Output the (x, y) coordinate of the center of the cell containing the given text.  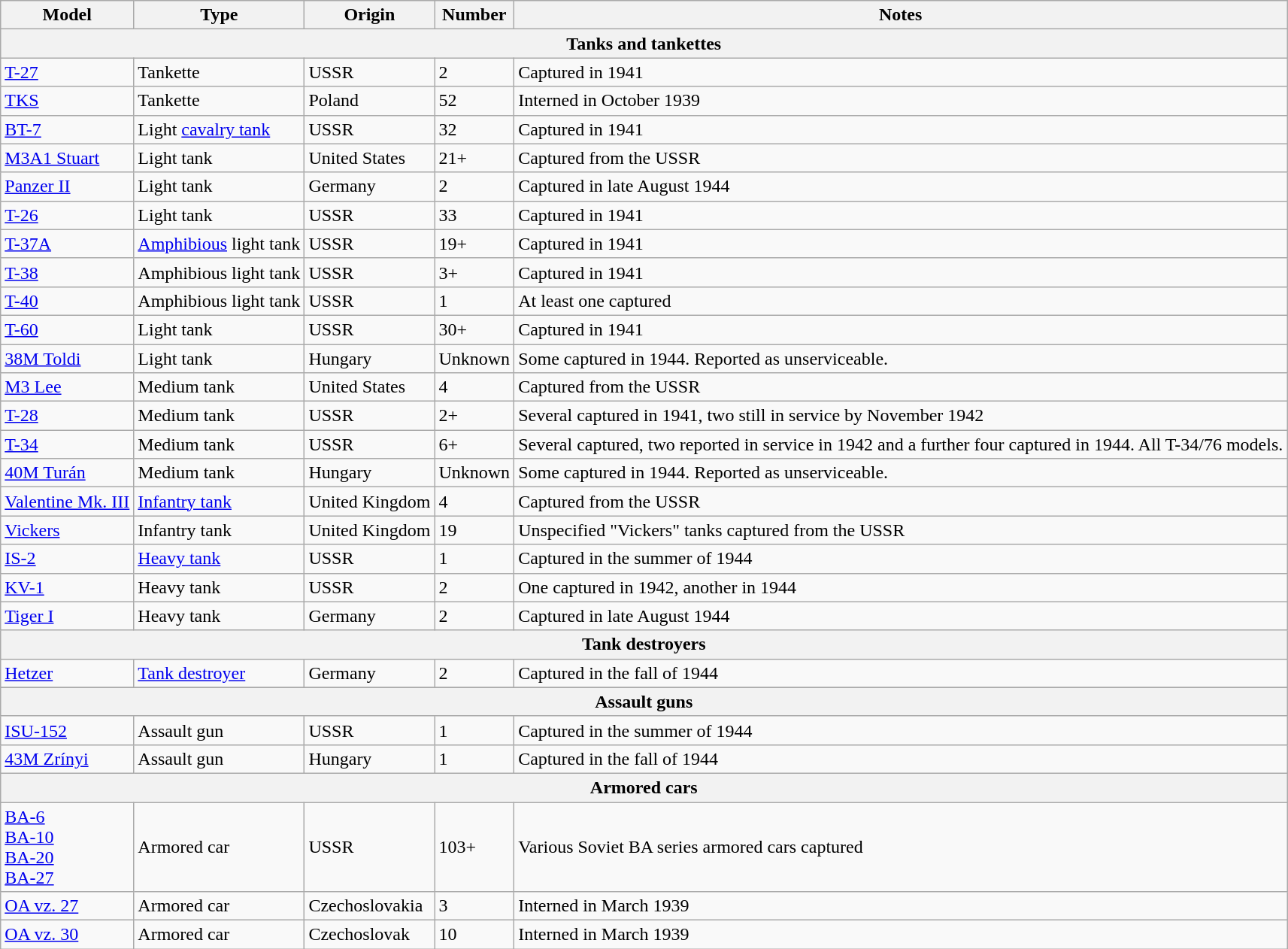
M3 Lee (68, 387)
19 (474, 530)
Valentine Mk. III (68, 502)
21+ (474, 158)
Tank destroyer (220, 673)
ISU-152 (68, 730)
10 (474, 935)
OA vz. 27 (68, 906)
Notes (901, 15)
Armored cars (644, 787)
33 (474, 215)
Assault guns (644, 702)
Origin (370, 15)
T-26 (68, 215)
T-38 (68, 272)
103+ (474, 847)
At least one captured (901, 301)
Vickers (68, 530)
IS-2 (68, 559)
Several captured in 1941, two still in service by November 1942 (901, 416)
Unspecified "Vickers" tanks captured from the USSR (901, 530)
Type (220, 15)
Light cavalry tank (220, 129)
BA-6BA-10BA-20BA-27 (68, 847)
M3A1 Stuart (68, 158)
Tanks and tankettes (644, 44)
BT-7 (68, 129)
Various Soviet BA series armored cars captured (901, 847)
Model (68, 15)
38M Toldi (68, 359)
OA vz. 30 (68, 935)
T-40 (68, 301)
T-37A (68, 244)
52 (474, 101)
T-27 (68, 72)
KV-1 (68, 587)
Panzer II (68, 186)
3+ (474, 272)
Czechoslovakia (370, 906)
Several captured, two reported in service in 1942 and a further four captured in 1944. All T-34/76 models. (901, 444)
Czechoslovak (370, 935)
6+ (474, 444)
T-28 (68, 416)
Hetzer (68, 673)
30+ (474, 329)
One captured in 1942, another in 1944 (901, 587)
Tank destroyers (644, 644)
40M Turán (68, 473)
32 (474, 129)
43M Zrínyi (68, 759)
19+ (474, 244)
2+ (474, 416)
Poland (370, 101)
T-34 (68, 444)
3 (474, 906)
TKS (68, 101)
T-60 (68, 329)
Interned in October 1939 (901, 101)
Tiger I (68, 616)
Number (474, 15)
